Identify which cell holds the provided text, then report its [x, y] central coordinate. 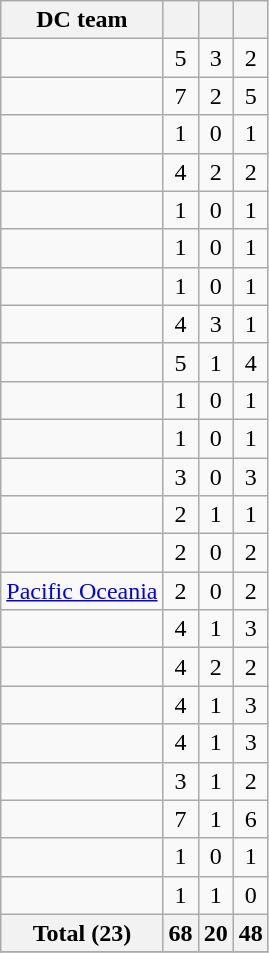
DC team [82, 20]
Pacific Oceania [82, 591]
20 [216, 933]
68 [180, 933]
6 [250, 819]
Total (23) [82, 933]
48 [250, 933]
